Determine the [X, Y] coordinate at the center of the cell enclosing the given text.  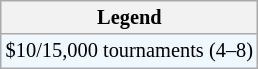
$10/15,000 tournaments (4–8) [130, 51]
Legend [130, 17]
